Identify which cell holds the provided text, then report its [x, y] central coordinate. 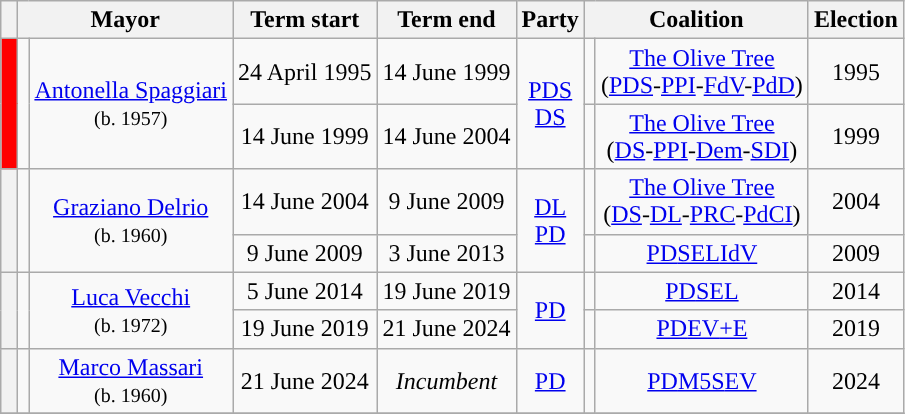
5 June 2014 [305, 291]
2004 [856, 202]
PDEV+E [702, 329]
1995 [856, 72]
Coalition [696, 20]
2009 [856, 253]
Graziano Delrio (b. 1960) [131, 220]
3 June 2013 [446, 253]
Term end [446, 20]
PDSDS [550, 104]
Luca Vecchi (b. 1972) [131, 310]
2019 [856, 329]
The Olive Tree(PDS-PPI-FdV-PdD) [702, 72]
Term start [305, 20]
Incumbent [446, 380]
Mayor [126, 20]
Election [856, 20]
2024 [856, 380]
2014 [856, 291]
24 April 1995 [305, 72]
The Olive Tree(DS-PPI-Dem-SDI) [702, 136]
Party [550, 20]
The Olive Tree(DS-DL-PRC-PdCI) [702, 202]
PDSELIdV [702, 253]
DLPD [550, 220]
PDM5SEV [702, 380]
1999 [856, 136]
PDSEL [702, 291]
Antonella Spaggiari (b. 1957) [131, 104]
Marco Massari (b. 1960) [131, 380]
